Capture the cell that displays the provided text and extract its [X, Y] central coordinate. 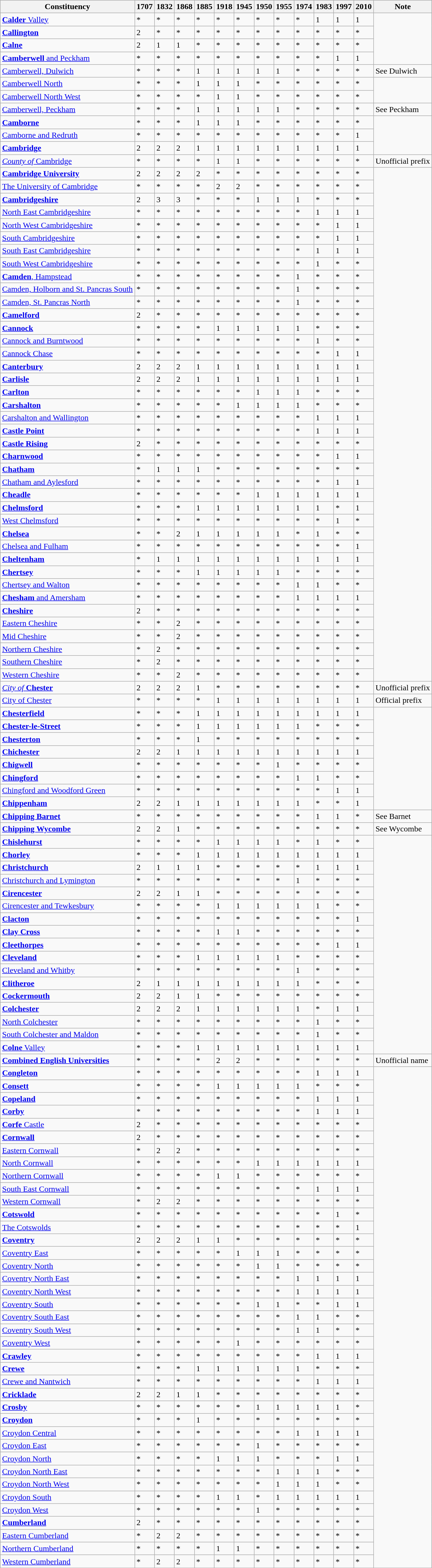
Cockermouth [67, 996]
Croydon North West [67, 1484]
Camelford [67, 315]
Official prefix [403, 700]
Chatham and Aylesford [67, 482]
South Colchester and Maldon [67, 1035]
Cheltenham [67, 559]
Camberwell North [67, 84]
Camberwell, Peckham [67, 109]
Southern Cheshire [67, 662]
See Barnet [403, 816]
West Chelmsford [67, 521]
Coventry North [67, 1266]
Crawley [67, 1356]
Carlisle [67, 379]
Camberwell North West [67, 97]
Cleethorpes [67, 945]
1918 [224, 7]
Chatham [67, 469]
Camden, St. Pancras North [67, 302]
North Colchester [67, 1022]
Camborne and Redruth [67, 135]
Coventry South [67, 1304]
Camberwell and Peckham [67, 58]
Western Cornwall [67, 1202]
Chichester [67, 752]
Chislehurst [67, 842]
Christchurch and Lymington [67, 880]
Croydon Central [67, 1433]
North West Cambridgeshire [67, 225]
Congleton [67, 1073]
1950 [264, 7]
Eastern Cumberland [67, 1536]
Cannock and Burntwood [67, 341]
Clacton [67, 919]
1997 [344, 7]
Chelsea [67, 533]
Cirencester [67, 893]
Cambridgeshire [67, 200]
Croydon South [67, 1497]
1885 [204, 7]
Eastern Cheshire [67, 623]
Cheadle [67, 495]
South East Cornwall [67, 1189]
Calder Valley [67, 20]
Consett [67, 1086]
Copeland [67, 1099]
Coventry [67, 1240]
Western Cheshire [67, 675]
Northern Cumberland [67, 1548]
Chipping Barnet [67, 816]
Corby [67, 1112]
Chippenham [67, 803]
Northern Cheshire [67, 649]
1832 [165, 7]
Castle Rising [67, 444]
County of Cambridge [67, 161]
Camden, Holborn and St. Pancras South [67, 289]
Castle Point [67, 431]
Eastern Cornwall [67, 1150]
See Wycombe [403, 829]
Coventry South East [67, 1317]
Colchester [67, 1009]
Cleveland [67, 957]
1974 [304, 7]
Camden, Hampstead [67, 276]
Chertsey and Walton [67, 585]
Charnwood [67, 456]
Corfe Castle [67, 1124]
Chingford and Woodford Green [67, 791]
Cotswold [67, 1215]
Cricklade [67, 1394]
Christchurch [67, 868]
Crosby [67, 1407]
Croydon North [67, 1459]
1707 [144, 7]
Chipping Wycombe [67, 829]
See Dulwich [403, 71]
Chelmsford [67, 508]
The Cotswolds [67, 1227]
Carshalton [67, 405]
Coventry East [67, 1253]
Mid Cheshire [67, 636]
Canterbury [67, 366]
Chelsea and Fulham [67, 546]
North East Cambridgeshire [67, 212]
1868 [184, 7]
Combined English Universities [67, 1060]
Clay Cross [67, 932]
Crewe [67, 1368]
Chertsey [67, 572]
Croydon West [67, 1510]
Constituency [67, 7]
Callington [67, 32]
The University of Cambridge [67, 187]
Chorley [67, 855]
Cannock Chase [67, 353]
Cumberland [67, 1523]
Croydon East [67, 1446]
Coventry South West [67, 1330]
1955 [284, 7]
1983 [324, 7]
Calne [67, 45]
Chigwell [67, 765]
Cambridge [67, 148]
Camberwell, Dulwich [67, 71]
Cornwall [67, 1137]
Camborne [67, 122]
North Cornwall [67, 1163]
Northern Cornwall [67, 1176]
Cannock [67, 328]
Cleveland and Whitby [67, 970]
Croydon [67, 1420]
Carlton [67, 392]
Carshalton and Wallington [67, 418]
South West Cambridgeshire [67, 264]
Coventry North West [67, 1292]
1945 [244, 7]
Colne Valley [67, 1047]
Cirencester and Tewkesbury [67, 906]
Chesham and Amersham [67, 598]
Cambridge University [67, 174]
Chingford [67, 777]
Chesterfield [67, 713]
Coventry North East [67, 1279]
Clitheroe [67, 983]
South East Cambridgeshire [67, 251]
Croydon North East [67, 1471]
Unofficial name [403, 1060]
South Cambridgeshire [67, 238]
Crewe and Nantwich [67, 1381]
Western Cumberland [67, 1561]
Chesterton [67, 739]
See Peckham [403, 109]
Coventry West [67, 1343]
2010 [364, 7]
Note [403, 7]
Cheshire [67, 611]
Chester-le-Street [67, 726]
